Identify which cell holds the provided text, then report its [X, Y] central coordinate. 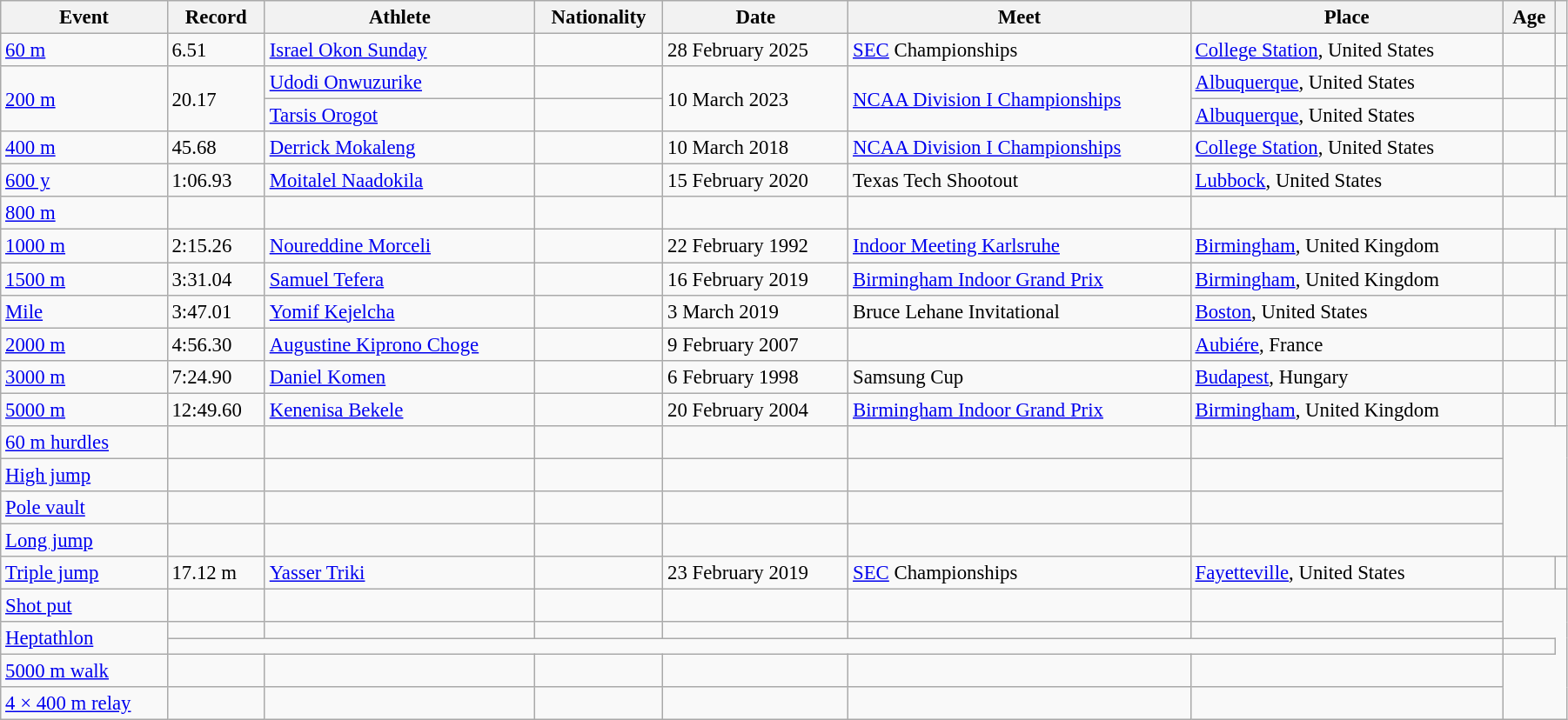
Yomif Kejelcha [399, 311]
Record [216, 17]
12:49.60 [216, 410]
Event [84, 17]
Texas Tech Shootout [1020, 181]
Noureddine Morceli [399, 246]
Pole vault [84, 508]
Indoor Meeting Karlsruhe [1020, 246]
600 y [84, 181]
60 m [84, 50]
Samuel Tefera [399, 279]
Samsung Cup [1020, 377]
Aubiére, France [1347, 344]
3:47.01 [216, 311]
Yasser Triki [399, 573]
Tarsis Orogot [399, 116]
Udodi Onwuzurike [399, 83]
4 × 400 m relay [84, 703]
Athlete [399, 17]
200 m [84, 99]
20 February 2004 [755, 410]
1:06.93 [216, 181]
Age [1529, 17]
6.51 [216, 50]
45.68 [216, 148]
Mile [84, 311]
Moitalel Naadokila [399, 181]
Budapest, Hungary [1347, 377]
Augustine Kiprono Choge [399, 344]
Boston, United States [1347, 311]
22 February 1992 [755, 246]
5000 m walk [84, 671]
High jump [84, 475]
15 February 2020 [755, 181]
2:15.26 [216, 246]
Kenenisa Bekele [399, 410]
28 February 2025 [755, 50]
10 March 2023 [755, 99]
16 February 2019 [755, 279]
Date [755, 17]
Nationality [599, 17]
Heptathlon [84, 638]
Place [1347, 17]
Lubbock, United States [1347, 181]
60 m hurdles [84, 443]
2000 m [84, 344]
1500 m [84, 279]
Long jump [84, 540]
Shot put [84, 606]
Bruce Lehane Invitational [1020, 311]
17.12 m [216, 573]
3 March 2019 [755, 311]
1000 m [84, 246]
Derrick Mokaleng [399, 148]
23 February 2019 [755, 573]
9 February 2007 [755, 344]
4:56.30 [216, 344]
3000 m [84, 377]
Fayetteville, United States [1347, 573]
Israel Okon Sunday [399, 50]
800 m [84, 213]
400 m [84, 148]
5000 m [84, 410]
20.17 [216, 99]
6 February 1998 [755, 377]
Meet [1020, 17]
Triple jump [84, 573]
7:24.90 [216, 377]
3:31.04 [216, 279]
10 March 2018 [755, 148]
Daniel Komen [399, 377]
